Return the [x, y] coordinate for the center point of the cell that contains the specified text.  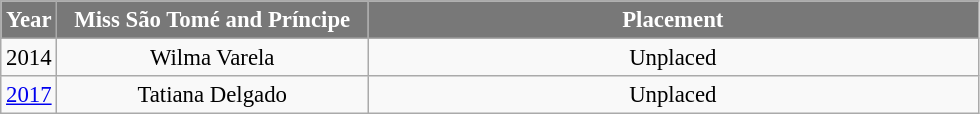
Wilma Varela [212, 58]
2017 [29, 95]
Placement [674, 20]
2014 [29, 58]
Tatiana Delgado [212, 95]
Year [29, 20]
Miss São Tomé and Príncipe [212, 20]
